Pinpoint the cell where the given text exists, returning its [X, Y] midpoint coordinate. 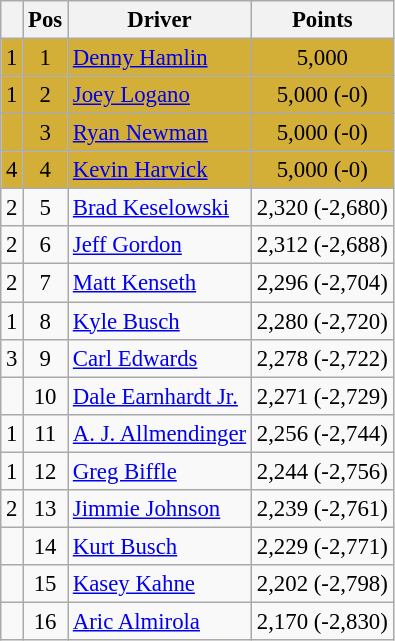
2,280 (-2,720) [322, 321]
2,229 (-2,771) [322, 546]
11 [46, 433]
16 [46, 621]
Joey Logano [160, 95]
6 [46, 245]
2,170 (-2,830) [322, 621]
2,256 (-2,744) [322, 433]
Points [322, 20]
Jeff Gordon [160, 245]
5 [46, 208]
Kevin Harvick [160, 170]
2,320 (-2,680) [322, 208]
12 [46, 471]
2,278 (-2,722) [322, 358]
Driver [160, 20]
Kasey Kahne [160, 584]
Greg Biffle [160, 471]
9 [46, 358]
8 [46, 321]
2,244 (-2,756) [322, 471]
13 [46, 509]
Pos [46, 20]
Jimmie Johnson [160, 509]
Kyle Busch [160, 321]
2,239 (-2,761) [322, 509]
Kurt Busch [160, 546]
5,000 [322, 58]
Brad Keselowski [160, 208]
2,296 (-2,704) [322, 283]
10 [46, 396]
Matt Kenseth [160, 283]
Ryan Newman [160, 133]
15 [46, 584]
A. J. Allmendinger [160, 433]
Dale Earnhardt Jr. [160, 396]
7 [46, 283]
Carl Edwards [160, 358]
14 [46, 546]
Denny Hamlin [160, 58]
2,271 (-2,729) [322, 396]
2,202 (-2,798) [322, 584]
Aric Almirola [160, 621]
2,312 (-2,688) [322, 245]
